Find where the given text appears and provide that cell's center as (X, Y) coordinate. 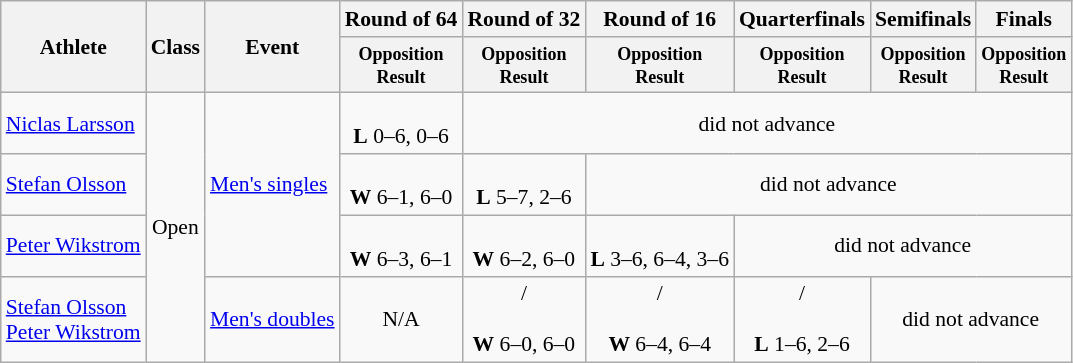
Peter Wikstrom (74, 246)
Round of 16 (660, 19)
Niclas Larsson (74, 124)
L 3–6, 6–4, 3–6 (660, 246)
/ W 6–0, 6–0 (524, 320)
Class (176, 47)
Stefan Olsson (74, 184)
N/A (402, 320)
Event (272, 47)
W 6–1, 6–0 (402, 184)
W 6–2, 6–0 (524, 246)
Round of 32 (524, 19)
/ W 6–4, 6–4 (660, 320)
Men's doubles (272, 320)
Athlete (74, 47)
Semifinals (923, 19)
W 6–3, 6–1 (402, 246)
Quarterfinals (802, 19)
Finals (1024, 19)
/ L 1–6, 2–6 (802, 320)
L 0–6, 0–6 (402, 124)
L 5–7, 2–6 (524, 184)
Men's singles (272, 184)
Open (176, 228)
Round of 64 (402, 19)
Stefan Olsson Peter Wikstrom (74, 320)
